Scan for the cell matching the given text and deliver its (x, y) coordinate at center. 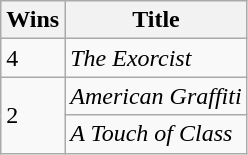
The Exorcist (156, 58)
American Graffiti (156, 96)
Wins (33, 20)
4 (33, 58)
Title (156, 20)
2 (33, 115)
A Touch of Class (156, 134)
